Locate the cell with the specified text and output its [x, y] center coordinate. 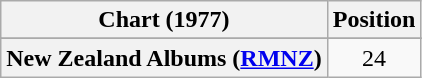
New Zealand Albums (RMNZ) [164, 58]
Position [374, 20]
24 [374, 58]
Chart (1977) [164, 20]
